Return the (X, Y) coordinate for the center point of the cell that contains the specified text.  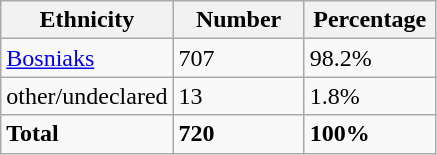
other/undeclared (87, 96)
720 (238, 134)
Total (87, 134)
100% (370, 134)
98.2% (370, 58)
Number (238, 20)
707 (238, 58)
Percentage (370, 20)
Ethnicity (87, 20)
Bosniaks (87, 58)
1.8% (370, 96)
13 (238, 96)
